Capture the cell that displays the provided text and extract its [x, y] central coordinate. 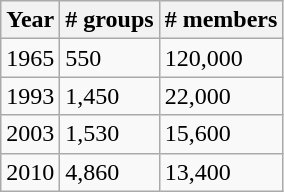
4,860 [110, 172]
22,000 [221, 96]
1965 [30, 58]
# groups [110, 20]
1,450 [110, 96]
120,000 [221, 58]
1993 [30, 96]
1,530 [110, 134]
15,600 [221, 134]
2003 [30, 134]
2010 [30, 172]
Year [30, 20]
# members [221, 20]
13,400 [221, 172]
550 [110, 58]
